Extract the (x, y) coordinate from the center of the cell holding the provided text.  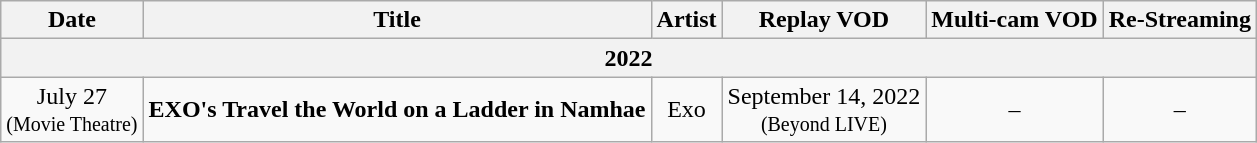
Artist (686, 20)
September 14, 2022(Beyond LIVE) (824, 110)
Title (397, 20)
EXO's Travel the World on a Ladder in Namhae (397, 110)
Exo (686, 110)
July 27(Movie Theatre) (72, 110)
Replay VOD (824, 20)
Re-Streaming (1180, 20)
Date (72, 20)
Multi-cam VOD (1014, 20)
2022 (629, 58)
